Output the [X, Y] coordinate of the center of the cell containing the given text.  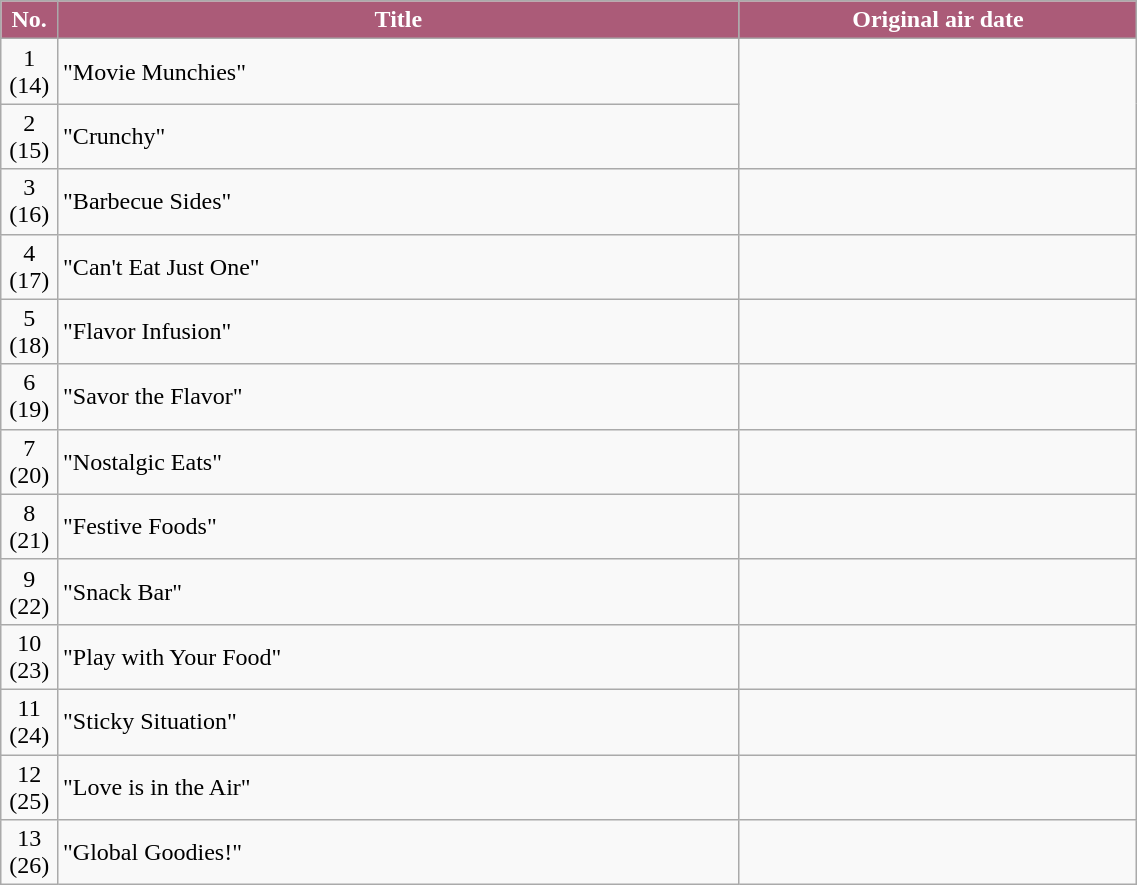
"Sticky Situation" [399, 722]
"Festive Foods" [399, 526]
"Love is in the Air" [399, 786]
3 (16) [30, 202]
"Nostalgic Eats" [399, 462]
Title [399, 20]
7 (20) [30, 462]
"Snack Bar" [399, 592]
Original air date [938, 20]
No. [30, 20]
"Crunchy" [399, 136]
12 (25) [30, 786]
"Global Goodies!" [399, 852]
6 (19) [30, 396]
"Savor the Flavor" [399, 396]
2 (15) [30, 136]
"Movie Munchies" [399, 72]
1 (14) [30, 72]
4 (17) [30, 266]
"Play with Your Food" [399, 656]
"Flavor Infusion" [399, 332]
13 (26) [30, 852]
"Can't Eat Just One" [399, 266]
10 (23) [30, 656]
"Barbecue Sides" [399, 202]
5 (18) [30, 332]
8 (21) [30, 526]
11 (24) [30, 722]
9 (22) [30, 592]
